Search for the cell housing the specified text and yield its [X, Y] center coordinate. 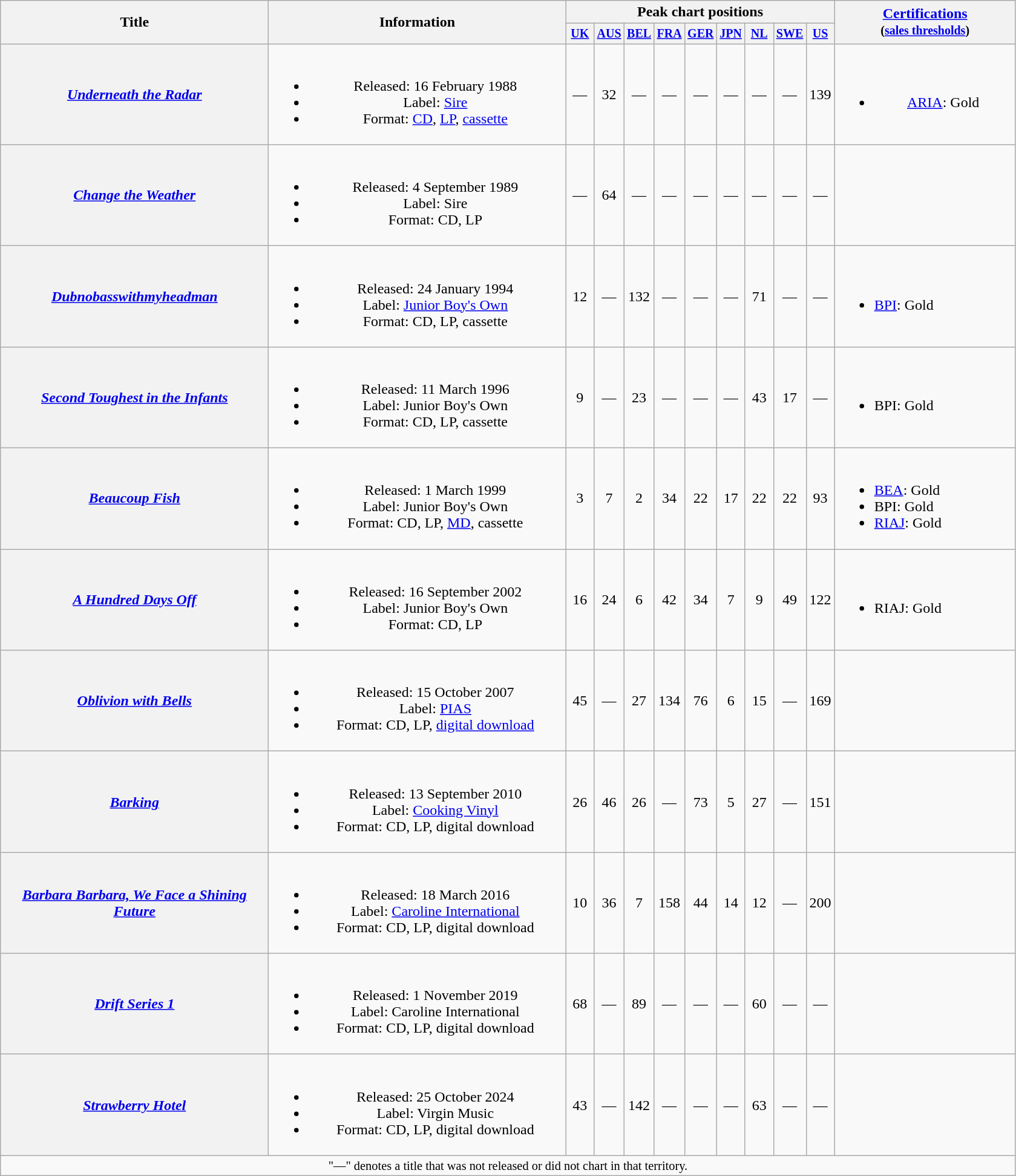
Released: 16 February 1988Label: SireFormat: CD, LP, cassette [418, 94]
158 [669, 903]
71 [759, 296]
3 [580, 498]
60 [759, 1004]
68 [580, 1004]
Oblivion with Bells [134, 701]
5 [731, 802]
23 [639, 397]
64 [609, 195]
Change the Weather [134, 195]
16 [580, 600]
93 [821, 498]
FRA [669, 34]
151 [821, 802]
76 [701, 701]
122 [821, 600]
GER [701, 34]
134 [669, 701]
Released: 16 September 2002Label: Junior Boy's OwnFormat: CD, LP [418, 600]
JPN [731, 34]
SWE [790, 34]
BEA: GoldBPI: GoldRIAJ: Gold [925, 498]
A Hundred Days Off [134, 600]
63 [759, 1105]
Released: 4 September 1989Label: SireFormat: CD, LP [418, 195]
46 [609, 802]
Information [418, 22]
Second Toughest in the Infants [134, 397]
Strawberry Hotel [134, 1105]
Released: 25 October 2024Label: Virgin MusicFormat: CD, LP, digital download [418, 1105]
Released: 11 March 1996Label: Junior Boy's OwnFormat: CD, LP, cassette [418, 397]
24 [609, 600]
44 [701, 903]
Released: 13 September 2010Label: Cooking VinylFormat: CD, LP, digital download [418, 802]
Barbara Barbara, We Face a Shining Future [134, 903]
Certifications(sales thresholds) [925, 22]
RIAJ: Gold [925, 600]
BEL [639, 34]
Released: 18 March 2016Label: Caroline InternationalFormat: CD, LP, digital download [418, 903]
"—" denotes a title that was not released or did not chart in that territory. [508, 1166]
73 [701, 802]
132 [639, 296]
32 [609, 94]
Underneath the Radar [134, 94]
NL [759, 34]
36 [609, 903]
89 [639, 1004]
10 [580, 903]
2 [639, 498]
139 [821, 94]
Drift Series 1 [134, 1004]
UK [580, 34]
Released: 15 October 2007Label: PIASFormat: CD, LP, digital download [418, 701]
15 [759, 701]
200 [821, 903]
45 [580, 701]
US [821, 34]
Released: 1 March 1999Label: Junior Boy's OwnFormat: CD, LP, MD, cassette [418, 498]
Beaucoup Fish [134, 498]
Barking [134, 802]
Dubnobasswithmyheadman [134, 296]
142 [639, 1105]
Peak chart positions [700, 12]
14 [731, 903]
AUS [609, 34]
49 [790, 600]
Title [134, 22]
Released: 24 January 1994Label: Junior Boy's OwnFormat: CD, LP, cassette [418, 296]
169 [821, 701]
Released: 1 November 2019Label: Caroline InternationalFormat: CD, LP, digital download [418, 1004]
ARIA: Gold [925, 94]
42 [669, 600]
